Find where the given text appears and provide that cell's center as [X, Y] coordinate. 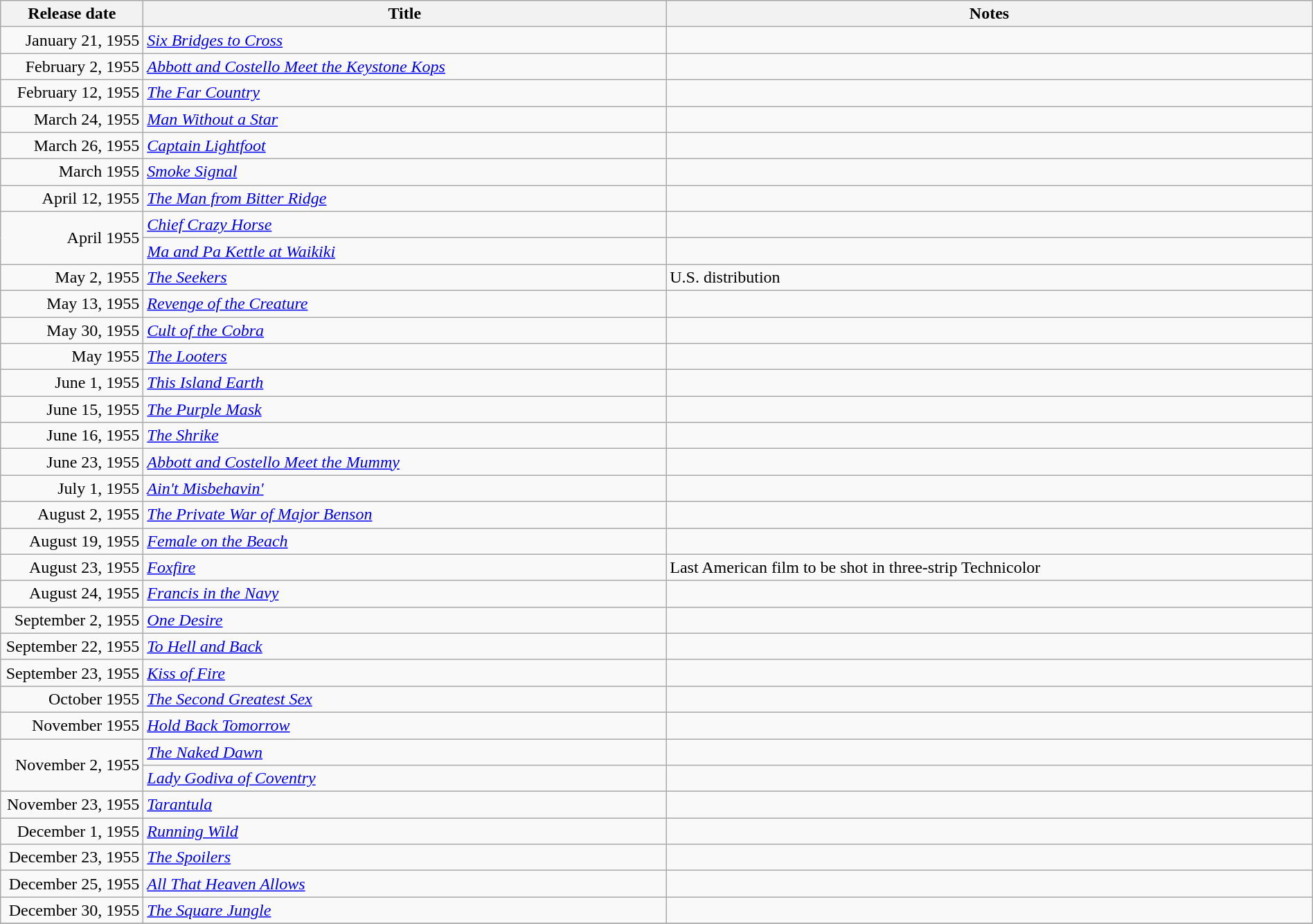
September 2, 1955 [72, 620]
September 23, 1955 [72, 673]
Lady Godiva of Coventry [404, 779]
The Looters [404, 357]
The Naked Dawn [404, 752]
Kiss of Fire [404, 673]
This Island Earth [404, 383]
All That Heaven Allows [404, 884]
Cult of the Cobra [404, 330]
Last American film to be shot in three-strip Technicolor [990, 567]
December 1, 1955 [72, 831]
June 15, 1955 [72, 409]
Six Bridges to Cross [404, 40]
July 1, 1955 [72, 488]
October 1955 [72, 699]
Francis in the Navy [404, 594]
Foxfire [404, 567]
March 1955 [72, 172]
The Far Country [404, 93]
Abbott and Costello Meet the Mummy [404, 462]
August 19, 1955 [72, 541]
May 1955 [72, 357]
April 1955 [72, 238]
Running Wild [404, 831]
The Square Jungle [404, 910]
March 24, 1955 [72, 119]
February 12, 1955 [72, 93]
Revenge of the Creature [404, 303]
The Seekers [404, 277]
To Hell and Back [404, 646]
January 21, 1955 [72, 40]
Hold Back Tomorrow [404, 725]
The Man from Bitter Ridge [404, 198]
Release date [72, 14]
November 2, 1955 [72, 765]
Title [404, 14]
June 16, 1955 [72, 436]
Captain Lightfoot [404, 145]
May 30, 1955 [72, 330]
Ain't Misbehavin' [404, 488]
November 1955 [72, 725]
One Desire [404, 620]
The Private War of Major Benson [404, 515]
June 1, 1955 [72, 383]
Smoke Signal [404, 172]
Female on the Beach [404, 541]
May 13, 1955 [72, 303]
November 23, 1955 [72, 805]
February 2, 1955 [72, 66]
The Second Greatest Sex [404, 699]
December 25, 1955 [72, 884]
Abbott and Costello Meet the Keystone Kops [404, 66]
The Spoilers [404, 858]
Tarantula [404, 805]
May 2, 1955 [72, 277]
March 26, 1955 [72, 145]
December 30, 1955 [72, 910]
August 24, 1955 [72, 594]
Chief Crazy Horse [404, 224]
The Shrike [404, 436]
U.S. distribution [990, 277]
September 22, 1955 [72, 646]
August 23, 1955 [72, 567]
June 23, 1955 [72, 462]
Ma and Pa Kettle at Waikiki [404, 251]
Notes [990, 14]
The Purple Mask [404, 409]
December 23, 1955 [72, 858]
April 12, 1955 [72, 198]
Man Without a Star [404, 119]
August 2, 1955 [72, 515]
